Scan for the cell matching the given text and deliver its [X, Y] coordinate at center. 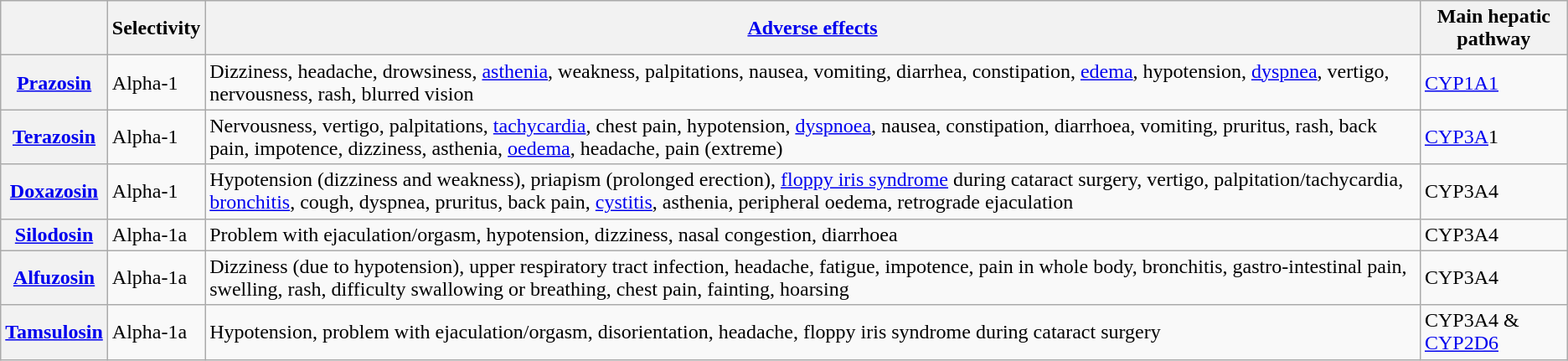
CYP3A4 & CYP2D6 [1493, 332]
Problem with ejaculation/orgasm, hypotension, dizziness, nasal congestion, diarrhoea [812, 235]
Main hepatic pathway [1493, 28]
Terazosin [54, 137]
Doxazosin [54, 191]
Selectivity [156, 28]
Tamsulosin [54, 332]
Adverse effects [812, 28]
CYP3A1 [1493, 137]
CYP1A1 [1493, 82]
Silodosin [54, 235]
Prazosin [54, 82]
Alfuzosin [54, 278]
Hypotension, problem with ejaculation/orgasm, disorientation, headache, floppy iris syndrome during cataract surgery [812, 332]
